Return [x, y] of the center of cell containing provided text 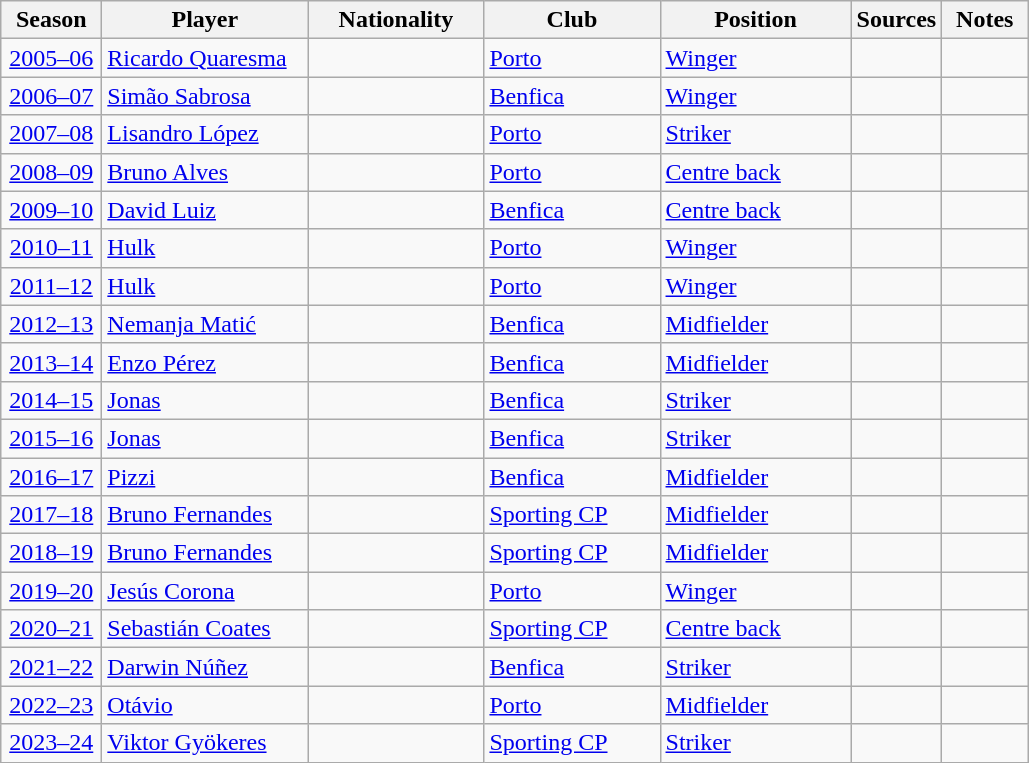
Sources [896, 20]
Bruno Alves [205, 172]
2015–16 [52, 438]
2019–20 [52, 591]
Player [205, 20]
2007–08 [52, 134]
2017–18 [52, 515]
2021–22 [52, 667]
2014–15 [52, 400]
2016–17 [52, 477]
Club [572, 20]
2020–21 [52, 629]
Darwin Núñez [205, 667]
Simão Sabrosa [205, 96]
2012–13 [52, 324]
Sebastián Coates [205, 629]
David Luiz [205, 210]
2009–10 [52, 210]
Nemanja Matić [205, 324]
2008–09 [52, 172]
2010–11 [52, 248]
Lisandro López [205, 134]
Nationality [396, 20]
2006–07 [52, 96]
Enzo Pérez [205, 362]
2011–12 [52, 286]
Notes [985, 20]
Season [52, 20]
2013–14 [52, 362]
Jesús Corona [205, 591]
Viktor Gyökeres [205, 743]
2022–23 [52, 705]
2023–24 [52, 743]
Pizzi [205, 477]
2018–19 [52, 553]
2005–06 [52, 58]
Otávio [205, 705]
Ricardo Quaresma [205, 58]
Position [756, 20]
